Find where the given text appears and provide that cell's center as (x, y) coordinate. 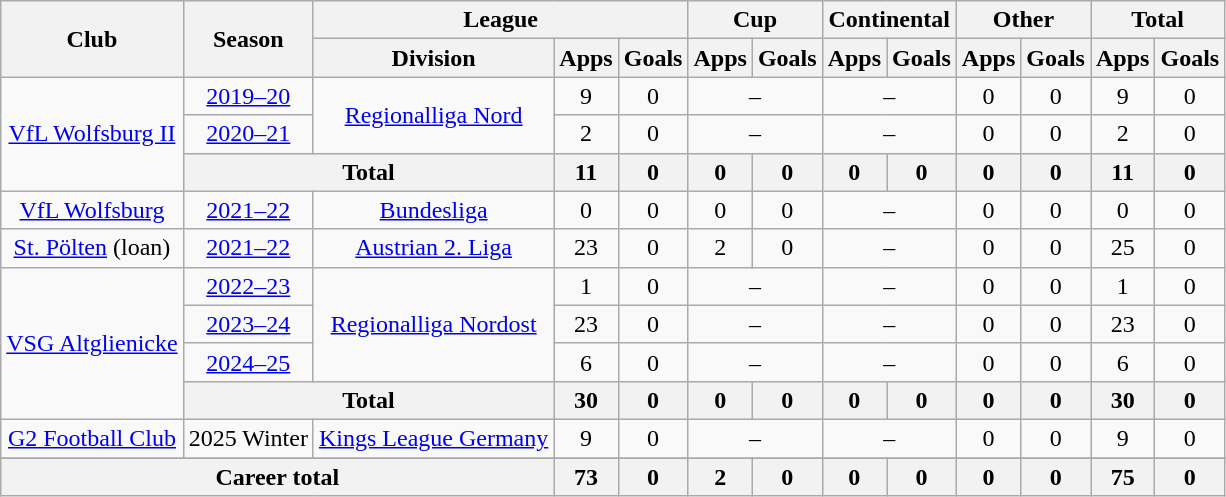
25 (1122, 248)
Regionalliga Nordost (433, 324)
Cup (755, 20)
Continental (889, 20)
VfL Wolfsburg II (92, 134)
Club (92, 39)
Division (433, 58)
Regionalliga Nord (433, 115)
Kings League Germany (433, 438)
73 (586, 477)
League (500, 20)
2023–24 (248, 324)
2024–25 (248, 362)
2020–21 (248, 134)
Bundesliga (433, 210)
Other (1023, 20)
2025 Winter (248, 438)
St. Pölten (loan) (92, 248)
75 (1122, 477)
Career total (278, 477)
VfL Wolfsburg (92, 210)
Season (248, 39)
2019–20 (248, 96)
VSG Altglienicke (92, 343)
2022–23 (248, 286)
G2 Football Club (92, 438)
Austrian 2. Liga (433, 248)
